Determine the [X, Y] coordinate at the center of the cell enclosing the given text.  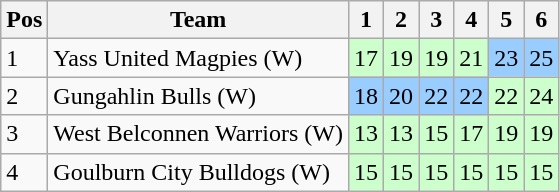
West Belconnen Warriors (W) [198, 134]
23 [506, 58]
Pos [24, 20]
Yass United Magpies (W) [198, 58]
6 [542, 20]
5 [506, 20]
Team [198, 20]
18 [366, 96]
21 [472, 58]
25 [542, 58]
Goulburn City Bulldogs (W) [198, 172]
24 [542, 96]
Gungahlin Bulls (W) [198, 96]
20 [402, 96]
